Search for the cell housing the specified text and yield its (x, y) center coordinate. 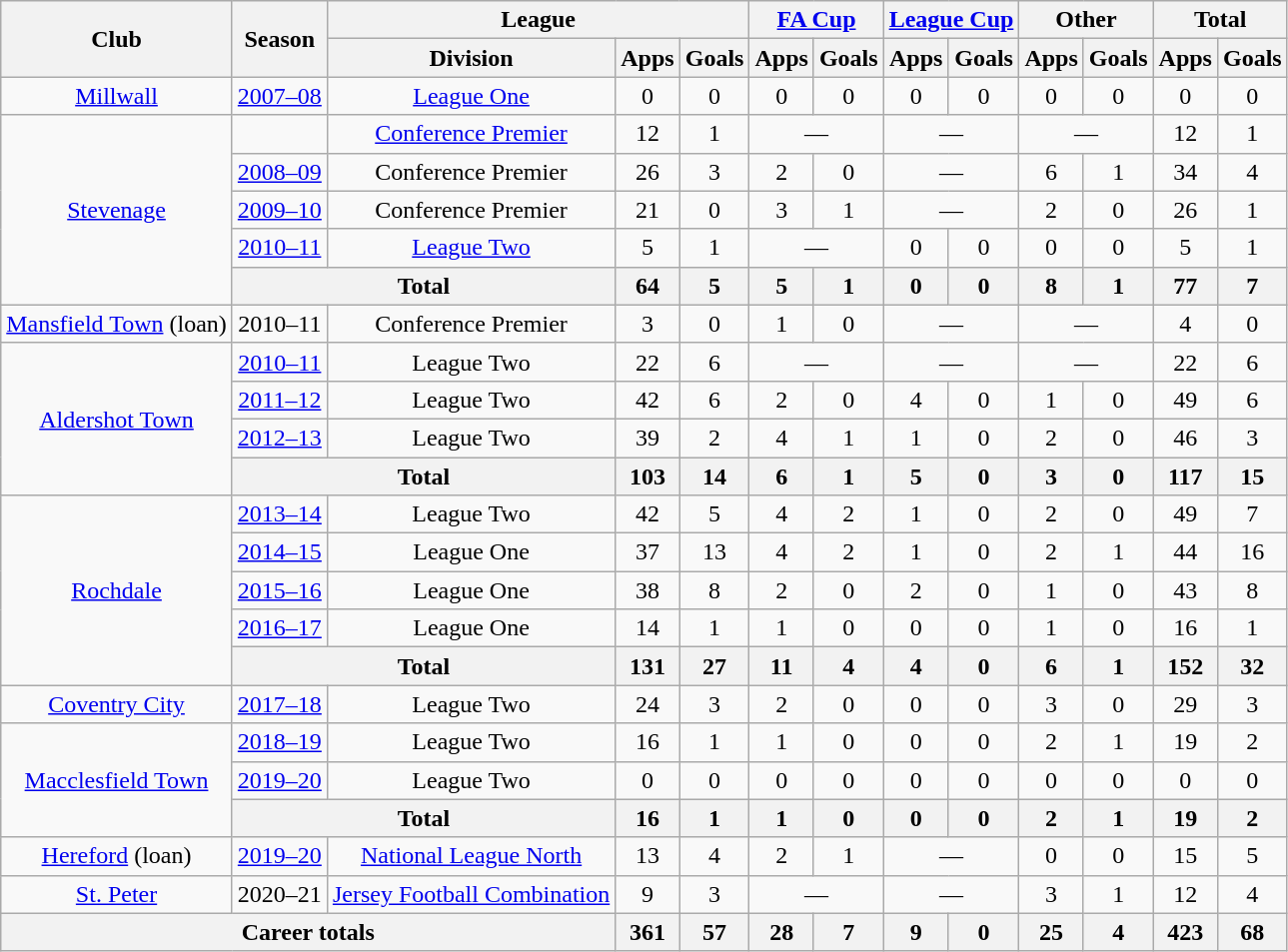
Jersey Football Combination (471, 894)
43 (1185, 590)
57 (714, 932)
29 (1185, 704)
Other (1086, 20)
44 (1185, 552)
Millwall (117, 96)
Club (117, 39)
Season (280, 39)
37 (647, 552)
Division (471, 58)
77 (1185, 286)
Rochdale (117, 590)
64 (647, 286)
2016–17 (280, 628)
24 (647, 704)
361 (647, 932)
2011–12 (280, 400)
68 (1252, 932)
21 (647, 210)
38 (647, 590)
39 (647, 438)
Aldershot Town (117, 419)
2009–10 (280, 210)
11 (781, 666)
2014–15 (280, 552)
2020–21 (280, 894)
34 (1185, 172)
Macclesfield Town (117, 780)
28 (781, 932)
117 (1185, 476)
46 (1185, 438)
2015–16 (280, 590)
2018–19 (280, 742)
Hereford (loan) (117, 856)
25 (1051, 932)
Coventry City (117, 704)
152 (1185, 666)
National League North (471, 856)
FA Cup (816, 20)
Stevenage (117, 210)
423 (1185, 932)
2007–08 (280, 96)
2012–13 (280, 438)
Career totals (308, 932)
103 (647, 476)
131 (647, 666)
2008–09 (280, 172)
Mansfield Town (loan) (117, 324)
League Cup (951, 20)
League (538, 20)
2013–14 (280, 514)
St. Peter (117, 894)
2017–18 (280, 704)
32 (1252, 666)
27 (714, 666)
